For the text-containing cell, return its midpoint in (x, y) coordinate format. 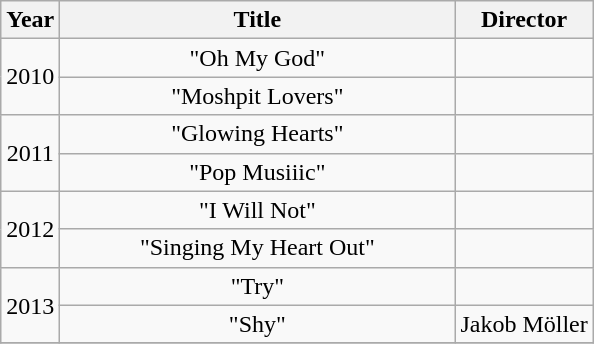
2013 (30, 305)
"Singing My Heart Out" (258, 248)
"Pop Musiiic" (258, 172)
Title (258, 20)
2011 (30, 153)
"Glowing Hearts" (258, 134)
"Try" (258, 286)
2012 (30, 229)
Director (524, 20)
"Moshpit Lovers" (258, 96)
Jakob Möller (524, 324)
2010 (30, 77)
"Shy" (258, 324)
"Oh My God" (258, 58)
Year (30, 20)
"I Will Not" (258, 210)
